From the cell containing the given text, extract its center point as (X, Y) coordinate. 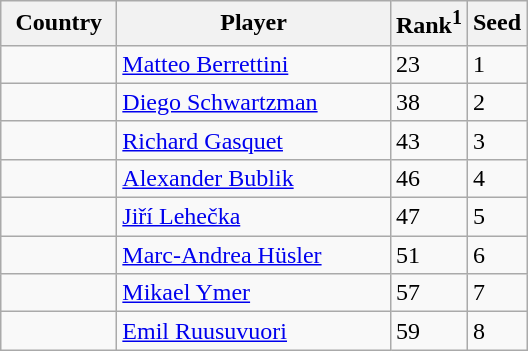
6 (496, 255)
Country (59, 24)
2 (496, 102)
Matteo Berrettini (254, 64)
1 (496, 64)
7 (496, 293)
23 (428, 64)
51 (428, 255)
Emil Ruusuvuori (254, 331)
Jiří Lehečka (254, 217)
Richard Gasquet (254, 140)
Seed (496, 24)
46 (428, 178)
3 (496, 140)
Diego Schwartzman (254, 102)
4 (496, 178)
Rank1 (428, 24)
8 (496, 331)
5 (496, 217)
Mikael Ymer (254, 293)
Marc-Andrea Hüsler (254, 255)
57 (428, 293)
43 (428, 140)
38 (428, 102)
Player (254, 24)
Alexander Bublik (254, 178)
59 (428, 331)
47 (428, 217)
